Search for the cell housing the specified text and yield its [X, Y] center coordinate. 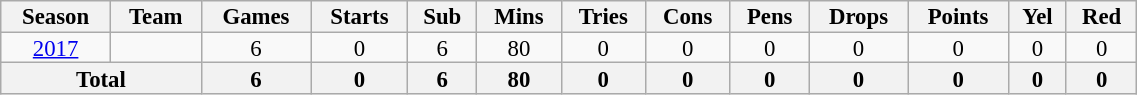
Games [256, 16]
Season [56, 16]
Drops [858, 16]
Tries [603, 16]
Sub [442, 16]
Points [958, 16]
Starts [360, 16]
Cons [688, 16]
Red [1101, 16]
2017 [56, 48]
Yel [1037, 16]
Pens [770, 16]
Total [101, 78]
Mins [520, 16]
Team [156, 16]
